Provide the [X, Y] coordinate of the cell's center where the given text is located.  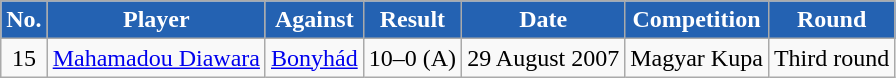
No. [24, 20]
Bonyhád [314, 58]
Round [831, 20]
Third round [831, 58]
15 [24, 58]
10–0 (A) [412, 58]
Mahamadou Diawara [156, 58]
29 August 2007 [544, 58]
Date [544, 20]
Against [314, 20]
Result [412, 20]
Magyar Kupa [697, 58]
Player [156, 20]
Competition [697, 20]
